Search for the cell housing the specified text and yield its (X, Y) center coordinate. 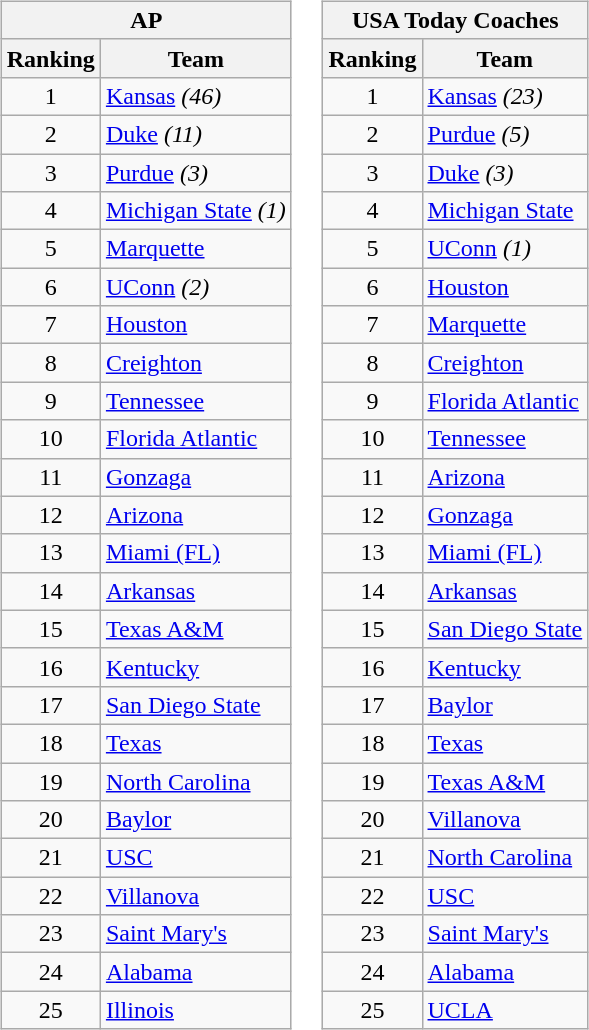
UCLA (505, 1010)
Purdue (3) (196, 173)
UConn (1) (505, 249)
Kansas (23) (505, 96)
UConn (2) (196, 287)
AP (146, 20)
Illinois (196, 1010)
Kansas (46) (196, 96)
Duke (11) (196, 134)
Michigan State (505, 211)
Duke (3) (505, 173)
Michigan State (1) (196, 211)
USA Today Coaches (456, 20)
Purdue (5) (505, 134)
